Scan for the cell matching the given text and deliver its (X, Y) coordinate at center. 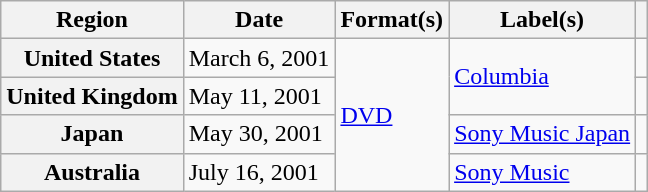
Region (92, 20)
Date (259, 20)
Sony Music (542, 172)
Format(s) (392, 20)
May 11, 2001 (259, 96)
DVD (392, 115)
July 16, 2001 (259, 172)
Columbia (542, 77)
United States (92, 58)
Australia (92, 172)
Label(s) (542, 20)
United Kingdom (92, 96)
March 6, 2001 (259, 58)
May 30, 2001 (259, 134)
Sony Music Japan (542, 134)
Japan (92, 134)
